Return the [x, y] coordinate for the center point of the cell that contains the specified text.  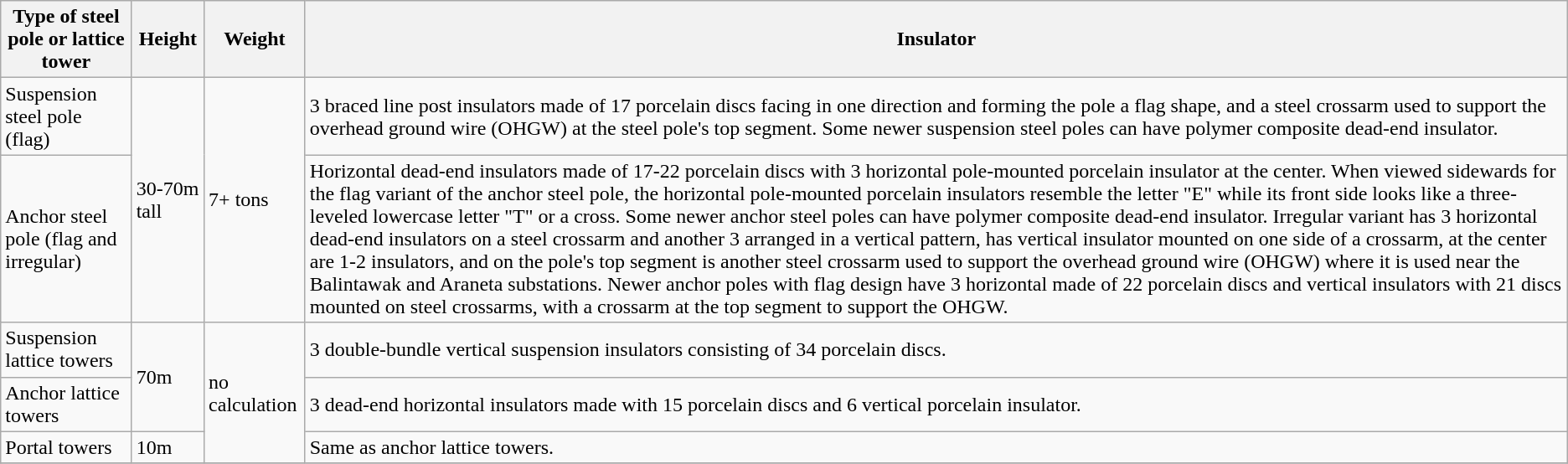
Portal towers [66, 447]
Height [168, 39]
10m [168, 447]
Suspension steel pole (flag) [66, 116]
Anchor steel pole (flag and irregular) [66, 239]
Insulator [936, 39]
Suspension lattice towers [66, 350]
Weight [255, 39]
no calculation [255, 393]
30-70m tall [168, 200]
70m [168, 377]
7+ tons [255, 200]
3 double-bundle vertical suspension insulators consisting of 34 porcelain discs. [936, 350]
3 dead-end horizontal insulators made with 15 porcelain discs and 6 vertical porcelain insulator. [936, 404]
Type of steel pole or lattice tower [66, 39]
Same as anchor lattice towers. [936, 447]
Anchor lattice towers [66, 404]
